Pinpoint the cell where the given text exists, returning its [X, Y] midpoint coordinate. 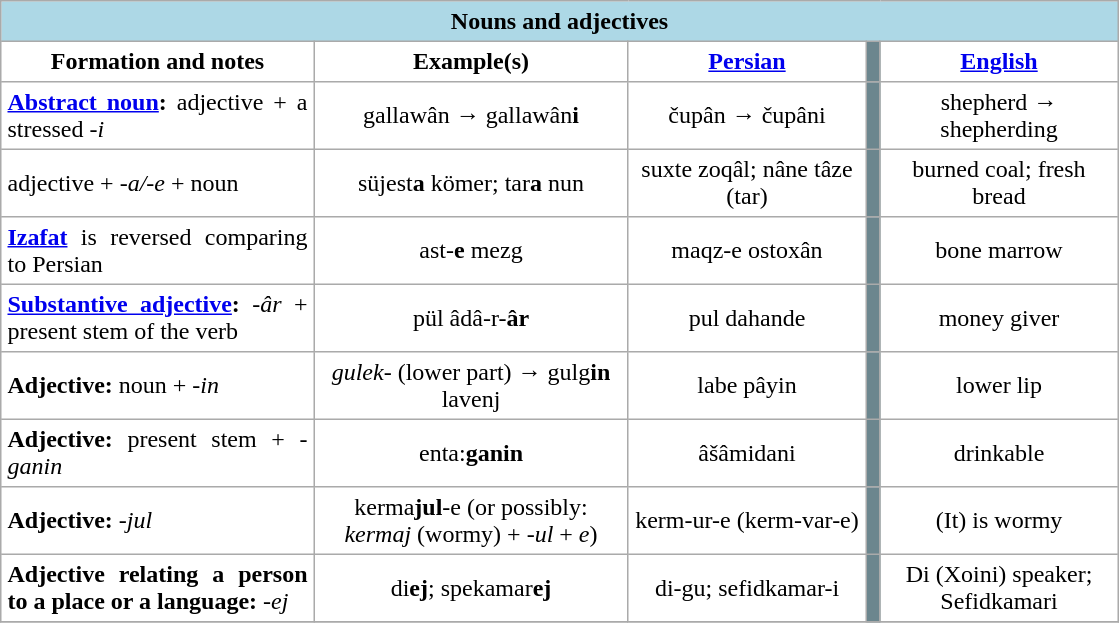
pül âdâ-r-âr [471, 318]
kerm-ur-e (kerm-var-e) [747, 521]
maqz-e ostoxân [747, 251]
čupân → čupâni [747, 116]
ast-e mezg [471, 251]
burned coal; fresh bread [999, 183]
suxte zoqâl; nâne tâze (tar) [747, 183]
money giver [999, 318]
pul dahande [747, 318]
Adjective relating a person to a place or a language: -ej [158, 588]
enta:ganin [471, 453]
âšâmidani [747, 453]
Abstract noun: adjective + a stressed -i [158, 116]
lower lip [999, 386]
drinkable [999, 453]
labe pâyin [747, 386]
Adjective: -jul [158, 521]
kermajul-e (or possibly: kermaj (wormy) + -ul + e) [471, 521]
Persian [747, 61]
diej; spekamarej [471, 588]
Di (Xoini) speaker; Sefidkamari [999, 588]
Izafat is reversed comparing to Persian [158, 251]
adjective + -a/-e + noun [158, 183]
Example(s) [471, 61]
gulek- (lower part) → gulgin lavenj [471, 386]
gallawân → gallawâni [471, 116]
Substantive adjective: -âr + present stem of the verb [158, 318]
Nouns and adjectives [560, 21]
di-gu; sefidkamar-i [747, 588]
Adjective: noun + -in [158, 386]
shepherd → shepherding [999, 116]
Adjective: present stem + -ganin [158, 453]
süjesta kömer; tara nun [471, 183]
bone marrow [999, 251]
English [999, 61]
(It) is wormy [999, 521]
Formation and notes [158, 61]
